Detect which cell encompasses the target text, then output its (x, y) center coordinate. 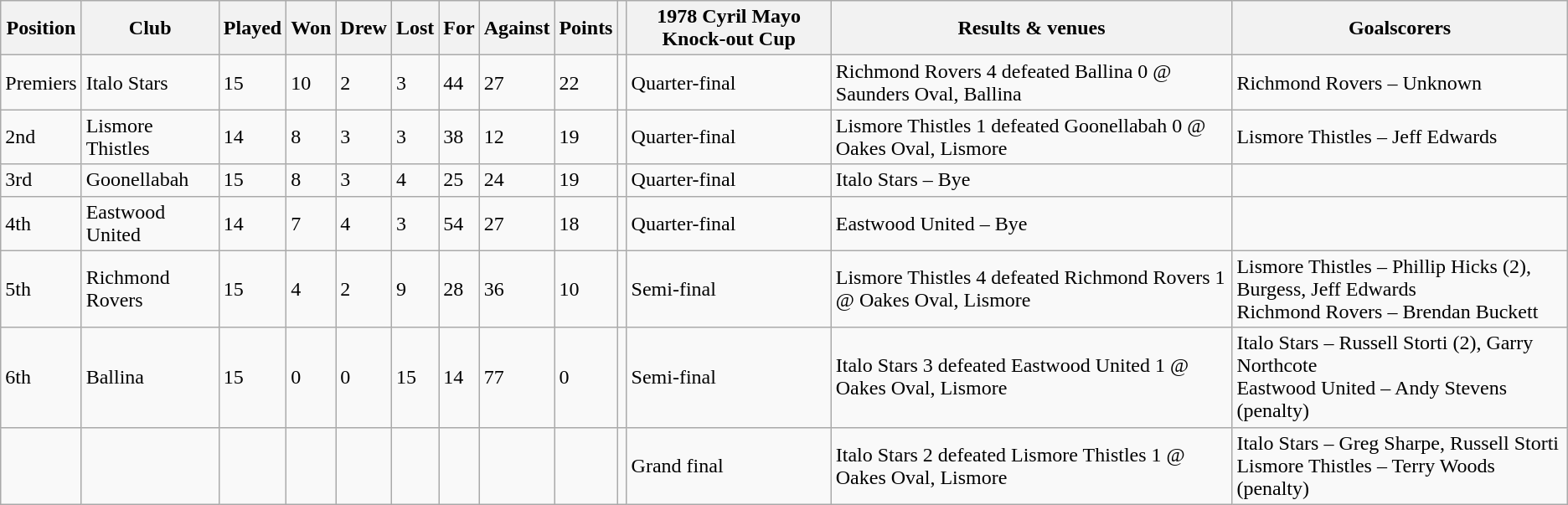
Eastwood United – Bye (1032, 223)
Italo Stars – Greg Sharpe, Russell StortiLismore Thistles – Terry Woods (penalty) (1400, 466)
Lismore Thistles 4 defeated Richmond Rovers 1 @ Oakes Oval, Lismore (1032, 289)
Italo Stars 2 defeated Lismore Thistles 1 @ Oakes Oval, Lismore (1032, 466)
4th (41, 223)
Lismore Thistles – Jeff Edwards (1400, 137)
Richmond Rovers 4 defeated Ballina 0 @ Saunders Oval, Ballina (1032, 82)
54 (459, 223)
Position (41, 28)
Points (586, 28)
22 (586, 82)
77 (517, 377)
Italo Stars 3 defeated Eastwood United 1 @ Oakes Oval, Lismore (1032, 377)
Grand final (729, 466)
12 (517, 137)
Lismore Thistles (150, 137)
7 (312, 223)
Ballina (150, 377)
Italo Stars – Russell Storti (2), Garry NorthcoteEastwood United – Andy Stevens (penalty) (1400, 377)
Won (312, 28)
6th (41, 377)
44 (459, 82)
28 (459, 289)
Goalscorers (1400, 28)
24 (517, 180)
Lost (415, 28)
Italo Stars (150, 82)
Richmond Rovers (150, 289)
Eastwood United (150, 223)
1978 Cyril Mayo Knock-out Cup (729, 28)
Goonellabah (150, 180)
2nd (41, 137)
25 (459, 180)
Club (150, 28)
Italo Stars – Bye (1032, 180)
Richmond Rovers – Unknown (1400, 82)
For (459, 28)
Premiers (41, 82)
Lismore Thistles – Phillip Hicks (2), Burgess, Jeff EdwardsRichmond Rovers – Brendan Buckett (1400, 289)
9 (415, 289)
38 (459, 137)
3rd (41, 180)
5th (41, 289)
Lismore Thistles 1 defeated Goonellabah 0 @ Oakes Oval, Lismore (1032, 137)
Played (252, 28)
Drew (364, 28)
Results & venues (1032, 28)
Against (517, 28)
18 (586, 223)
36 (517, 289)
